Identify which cell holds the provided text, then report its (X, Y) central coordinate. 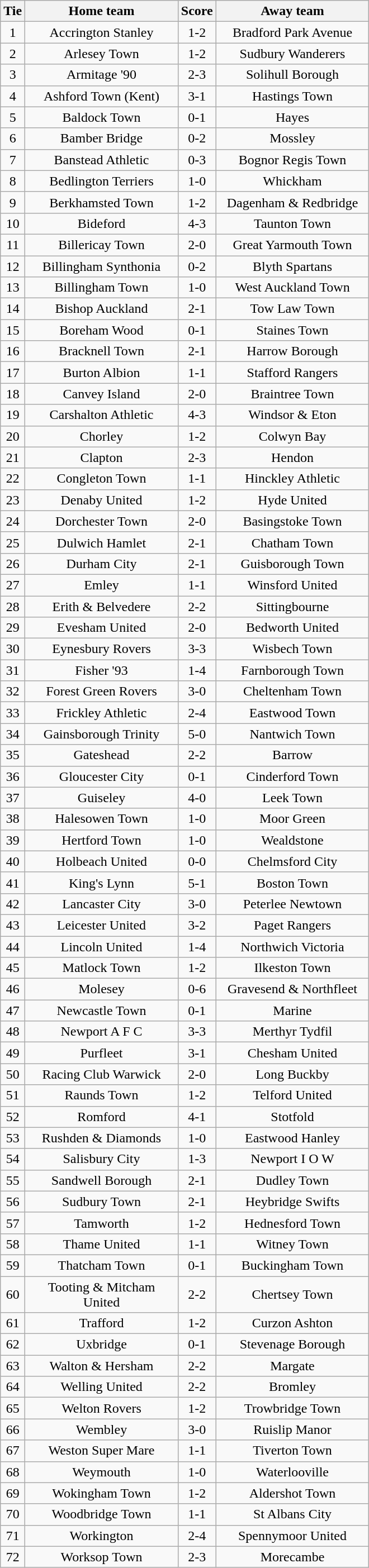
43 (13, 925)
St Albans City (292, 1514)
Fisher '93 (102, 670)
Newcastle Town (102, 1011)
28 (13, 606)
41 (13, 883)
Billingham Town (102, 288)
Ruislip Manor (292, 1429)
49 (13, 1053)
Wealdstone (292, 840)
Stafford Rangers (292, 373)
Basingstoke Town (292, 521)
Boreham Wood (102, 330)
Score (197, 11)
39 (13, 840)
16 (13, 351)
Carshalton Athletic (102, 415)
20 (13, 436)
66 (13, 1429)
32 (13, 692)
17 (13, 373)
Tow Law Town (292, 309)
Waterlooville (292, 1472)
29 (13, 628)
Uxbridge (102, 1345)
54 (13, 1159)
Worksop Town (102, 1557)
Salisbury City (102, 1159)
Barrow (292, 755)
Welton Rovers (102, 1408)
Erith & Belvedere (102, 606)
59 (13, 1265)
1 (13, 32)
Dulwich Hamlet (102, 542)
33 (13, 713)
Tiverton Town (292, 1451)
Sudbury Town (102, 1202)
5-1 (197, 883)
24 (13, 521)
Trafford (102, 1323)
7 (13, 160)
Canvey Island (102, 394)
10 (13, 223)
Wisbech Town (292, 649)
37 (13, 798)
Evesham United (102, 628)
Accrington Stanley (102, 32)
Bamber Bridge (102, 139)
Frickley Athletic (102, 713)
Bedlington Terriers (102, 181)
5-0 (197, 734)
21 (13, 457)
11 (13, 245)
West Auckland Town (292, 288)
Ilkeston Town (292, 968)
Hinckley Athletic (292, 479)
44 (13, 947)
Whickham (292, 181)
Long Buckby (292, 1074)
61 (13, 1323)
Farnborough Town (292, 670)
Stotfold (292, 1117)
Marine (292, 1011)
Romford (102, 1117)
52 (13, 1117)
Hyde United (292, 500)
Harrow Borough (292, 351)
Denaby United (102, 500)
67 (13, 1451)
Guiseley (102, 798)
53 (13, 1138)
4-1 (197, 1117)
Sittingbourne (292, 606)
9 (13, 202)
Raunds Town (102, 1095)
51 (13, 1095)
Clapton (102, 457)
Telford United (292, 1095)
31 (13, 670)
Bideford (102, 223)
18 (13, 394)
23 (13, 500)
Great Yarmouth Town (292, 245)
72 (13, 1557)
65 (13, 1408)
Lincoln United (102, 947)
Buckingham Town (292, 1265)
Bracknell Town (102, 351)
69 (13, 1493)
2 (13, 54)
42 (13, 904)
15 (13, 330)
Leek Town (292, 798)
Newport A F C (102, 1032)
Paget Rangers (292, 925)
3-2 (197, 925)
Dorchester Town (102, 521)
Sandwell Borough (102, 1180)
4-0 (197, 798)
62 (13, 1345)
47 (13, 1011)
Halesowen Town (102, 819)
Thatcham Town (102, 1265)
Chorley (102, 436)
Chatham Town (292, 542)
Purfleet (102, 1053)
60 (13, 1294)
0-6 (197, 989)
56 (13, 1202)
Billingham Synthonia (102, 266)
Walton & Hersham (102, 1366)
57 (13, 1223)
Chelmsford City (292, 861)
Hastings Town (292, 96)
Stevenage Borough (292, 1345)
Nantwich Town (292, 734)
Windsor & Eton (292, 415)
Home team (102, 11)
71 (13, 1536)
26 (13, 564)
Cheltenham Town (292, 692)
Morecambe (292, 1557)
63 (13, 1366)
Matlock Town (102, 968)
1-3 (197, 1159)
0-3 (197, 160)
55 (13, 1180)
Away team (292, 11)
Braintree Town (292, 394)
Forest Green Rovers (102, 692)
Colwyn Bay (292, 436)
Taunton Town (292, 223)
46 (13, 989)
Eastwood Hanley (292, 1138)
12 (13, 266)
Baldock Town (102, 117)
Wokingham Town (102, 1493)
Berkhamsted Town (102, 202)
36 (13, 776)
Racing Club Warwick (102, 1074)
Thame United (102, 1244)
50 (13, 1074)
Holbeach United (102, 861)
Staines Town (292, 330)
Leicester United (102, 925)
Cinderford Town (292, 776)
King's Lynn (102, 883)
Winsford United (292, 585)
58 (13, 1244)
13 (13, 288)
Gloucester City (102, 776)
Workington (102, 1536)
45 (13, 968)
Tie (13, 11)
Gravesend & Northfleet (292, 989)
0-0 (197, 861)
Margate (292, 1366)
Durham City (102, 564)
Bradford Park Avenue (292, 32)
70 (13, 1514)
Gainsborough Trinity (102, 734)
Boston Town (292, 883)
68 (13, 1472)
30 (13, 649)
Bedworth United (292, 628)
Merthyr Tydfil (292, 1032)
5 (13, 117)
Billericay Town (102, 245)
Mossley (292, 139)
Witney Town (292, 1244)
Banstead Athletic (102, 160)
Hayes (292, 117)
Weston Super Mare (102, 1451)
Tooting & Mitcham United (102, 1294)
Curzon Ashton (292, 1323)
Burton Albion (102, 373)
Moor Green (292, 819)
64 (13, 1387)
Newport I O W (292, 1159)
Wembley (102, 1429)
Aldershot Town (292, 1493)
Heybridge Swifts (292, 1202)
Bromley (292, 1387)
Armitage '90 (102, 75)
Weymouth (102, 1472)
Peterlee Newtown (292, 904)
34 (13, 734)
35 (13, 755)
40 (13, 861)
Bishop Auckland (102, 309)
Dagenham & Redbridge (292, 202)
4 (13, 96)
Congleton Town (102, 479)
Sudbury Wanderers (292, 54)
Solihull Borough (292, 75)
Gateshead (102, 755)
6 (13, 139)
8 (13, 181)
14 (13, 309)
Chesham United (292, 1053)
Hertford Town (102, 840)
38 (13, 819)
48 (13, 1032)
Rushden & Diamonds (102, 1138)
Spennymoor United (292, 1536)
Lancaster City (102, 904)
Northwich Victoria (292, 947)
Emley (102, 585)
Hendon (292, 457)
3 (13, 75)
Tamworth (102, 1223)
19 (13, 415)
Bognor Regis Town (292, 160)
Eynesbury Rovers (102, 649)
Guisborough Town (292, 564)
Ashford Town (Kent) (102, 96)
Eastwood Town (292, 713)
Trowbridge Town (292, 1408)
Molesey (102, 989)
22 (13, 479)
Welling United (102, 1387)
Woodbridge Town (102, 1514)
27 (13, 585)
25 (13, 542)
Blyth Spartans (292, 266)
Chertsey Town (292, 1294)
Arlesey Town (102, 54)
Hednesford Town (292, 1223)
Dudley Town (292, 1180)
